Detect which cell encompasses the target text, then output its [X, Y] center coordinate. 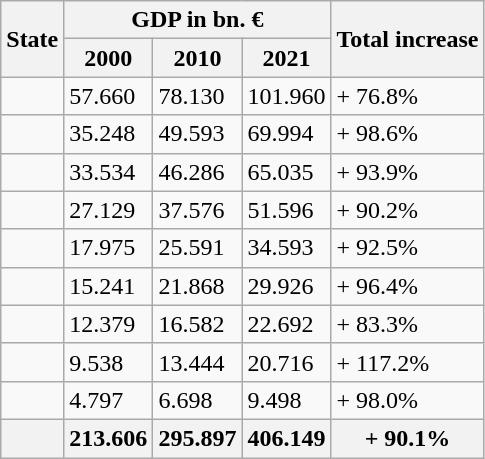
+ 76.8% [408, 96]
2000 [108, 58]
9.498 [286, 400]
101.960 [286, 96]
20.716 [286, 362]
22.692 [286, 324]
37.576 [198, 210]
+ 92.5% [408, 248]
29.926 [286, 286]
12.379 [108, 324]
78.130 [198, 96]
+ 83.3% [408, 324]
295.897 [198, 438]
17.975 [108, 248]
+ 90.2% [408, 210]
213.606 [108, 438]
49.593 [198, 134]
GDP in bn. € [198, 20]
Total increase [408, 39]
2021 [286, 58]
+ 117.2% [408, 362]
51.596 [286, 210]
406.149 [286, 438]
+ 98.6% [408, 134]
34.593 [286, 248]
35.248 [108, 134]
21.868 [198, 286]
4.797 [108, 400]
+ 93.9% [408, 172]
9.538 [108, 362]
69.994 [286, 134]
46.286 [198, 172]
+ 96.4% [408, 286]
+ 98.0% [408, 400]
6.698 [198, 400]
33.534 [108, 172]
+ 90.1% [408, 438]
25.591 [198, 248]
15.241 [108, 286]
2010 [198, 58]
16.582 [198, 324]
13.444 [198, 362]
27.129 [108, 210]
65.035 [286, 172]
57.660 [108, 96]
State [32, 39]
